Output the [X, Y] coordinate of the center of the cell containing the given text.  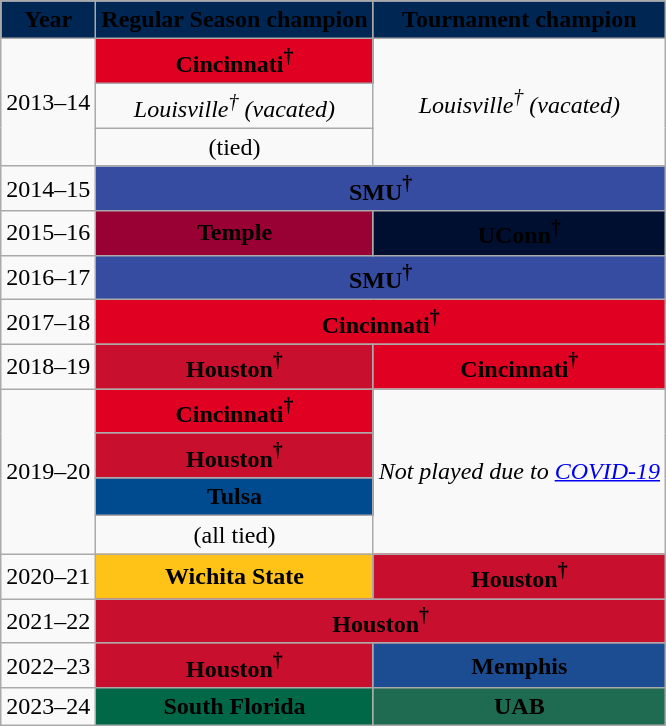
2020–21 [48, 576]
South Florida [234, 707]
2018–19 [48, 366]
2021–22 [48, 622]
Wichita State [234, 576]
2016–17 [48, 278]
Tournament champion [519, 20]
2023–24 [48, 707]
Temple [234, 234]
UAB [519, 707]
(tied) [234, 147]
UConn† [519, 234]
2013–14 [48, 102]
2015–16 [48, 234]
(all tied) [234, 535]
2014–15 [48, 188]
Tulsa [234, 497]
2017–18 [48, 322]
2019–20 [48, 472]
Memphis [519, 666]
Year [48, 20]
Regular Season champion [234, 20]
2022–23 [48, 666]
Not played due to COVID-19 [519, 472]
